Detect which cell encompasses the target text, then output its [x, y] center coordinate. 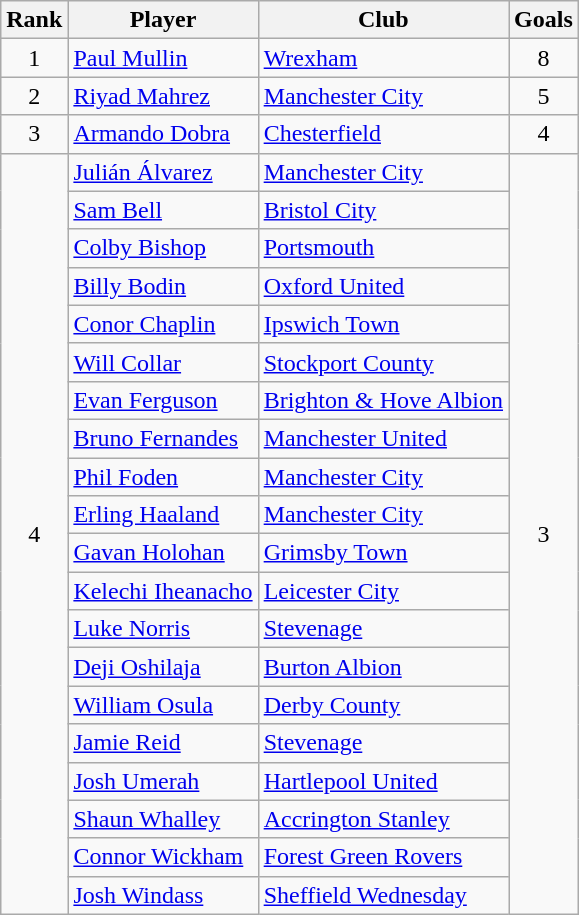
William Osula [163, 705]
Colby Bishop [163, 248]
Josh Umerah [163, 781]
Josh Windass [163, 895]
8 [544, 58]
Manchester United [383, 438]
Deji Oshilaja [163, 667]
Evan Ferguson [163, 400]
Phil Foden [163, 477]
Billy Bodin [163, 286]
5 [544, 96]
Forest Green Rovers [383, 857]
Jamie Reid [163, 743]
Rank [34, 20]
Luke Norris [163, 629]
Hartlepool United [383, 781]
Goals [544, 20]
Derby County [383, 705]
Grimsby Town [383, 553]
1 [34, 58]
Accrington Stanley [383, 819]
Club [383, 20]
Riyad Mahrez [163, 96]
Erling Haaland [163, 515]
Shaun Whalley [163, 819]
Bruno Fernandes [163, 438]
Player [163, 20]
Chesterfield [383, 134]
Julián Álvarez [163, 172]
Stockport County [383, 362]
2 [34, 96]
Ipswich Town [383, 324]
Gavan Holohan [163, 553]
Leicester City [383, 591]
Bristol City [383, 210]
Sheffield Wednesday [383, 895]
Burton Albion [383, 667]
Brighton & Hove Albion [383, 400]
Will Collar [163, 362]
Kelechi Iheanacho [163, 591]
Paul Mullin [163, 58]
Portsmouth [383, 248]
Oxford United [383, 286]
Armando Dobra [163, 134]
Connor Wickham [163, 857]
Sam Bell [163, 210]
Wrexham [383, 58]
Conor Chaplin [163, 324]
